Return [x, y] of the center of cell containing provided text 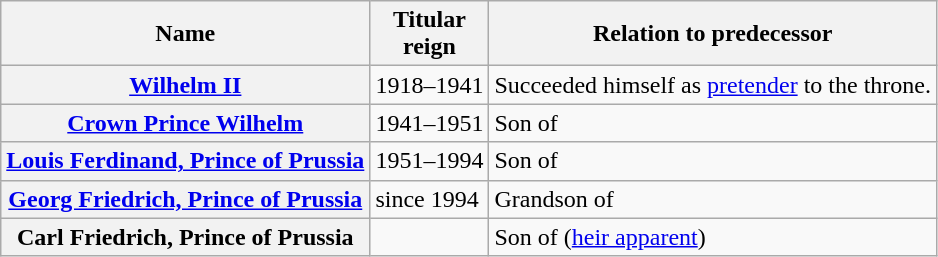
1951–1994 [430, 161]
Georg Friedrich, Prince of Prussia [186, 199]
Grandson of [713, 199]
1918–1941 [430, 85]
Carl Friedrich, Prince of Prussia [186, 237]
since 1994 [430, 199]
Louis Ferdinand, Prince of Prussia [186, 161]
Succeeded himself as pretender to the throne. [713, 85]
Relation to predecessor [713, 34]
Titular reign [430, 34]
Son of (heir apparent) [713, 237]
1941–1951 [430, 123]
Crown Prince Wilhelm [186, 123]
Wilhelm II [186, 85]
Name [186, 34]
